Pinpoint the cell where the given text exists, returning its (X, Y) midpoint coordinate. 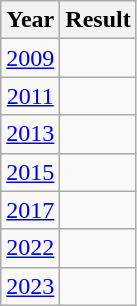
2022 (30, 248)
2015 (30, 172)
2013 (30, 134)
2011 (30, 96)
2017 (30, 210)
2009 (30, 58)
Year (30, 20)
Result (98, 20)
2023 (30, 286)
